Determine the (X, Y) coordinate at the center of the cell enclosing the given text.  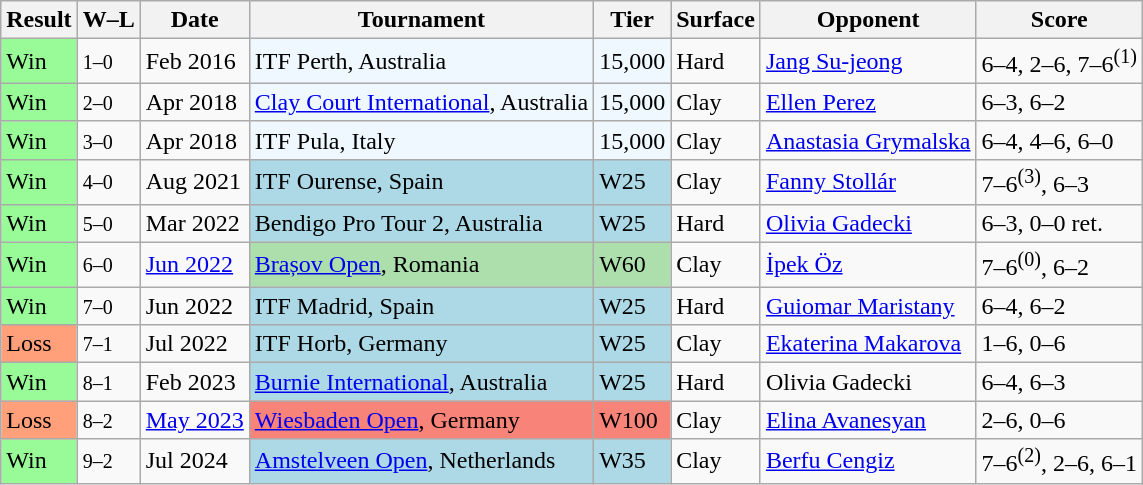
Ellen Perez (868, 102)
Feb 2016 (194, 62)
Feb 2023 (194, 382)
W100 (632, 420)
Result (39, 20)
Date (194, 20)
2–0 (108, 102)
ITF Horb, Germany (421, 344)
May 2023 (194, 420)
Burnie International, Australia (421, 382)
6–4, 2–6, 7–6(1) (1059, 62)
İpek Öz (868, 264)
W60 (632, 264)
ITF Pula, Italy (421, 140)
Brașov Open, Romania (421, 264)
3–0 (108, 140)
Wiesbaden Open, Germany (421, 420)
Surface (716, 20)
Jul 2024 (194, 462)
Jul 2022 (194, 344)
Opponent (868, 20)
Guiomar Maristany (868, 306)
5–0 (108, 223)
6–4, 6–2 (1059, 306)
Berfu Cengiz (868, 462)
4–0 (108, 182)
ITF Ourense, Spain (421, 182)
Elina Avanesyan (868, 420)
Ekaterina Makarova (868, 344)
6–0 (108, 264)
8–2 (108, 420)
W35 (632, 462)
6–4, 6–3 (1059, 382)
Amstelveen Open, Netherlands (421, 462)
8–1 (108, 382)
ITF Madrid, Spain (421, 306)
Anastasia Grymalska (868, 140)
Fanny Stollár (868, 182)
6–3, 6–2 (1059, 102)
7–6(3), 6–3 (1059, 182)
7–1 (108, 344)
7–0 (108, 306)
Aug 2021 (194, 182)
Bendigo Pro Tour 2, Australia (421, 223)
Clay Court International, Australia (421, 102)
1–0 (108, 62)
W–L (108, 20)
6–3, 0–0 ret. (1059, 223)
ITF Perth, Australia (421, 62)
Score (1059, 20)
Tournament (421, 20)
9–2 (108, 462)
2–6, 0–6 (1059, 420)
7–6(2), 2–6, 6–1 (1059, 462)
Jang Su-jeong (868, 62)
6–4, 4–6, 6–0 (1059, 140)
7–6(0), 6–2 (1059, 264)
1–6, 0–6 (1059, 344)
Mar 2022 (194, 223)
Tier (632, 20)
